Search for the cell housing the specified text and yield its (X, Y) center coordinate. 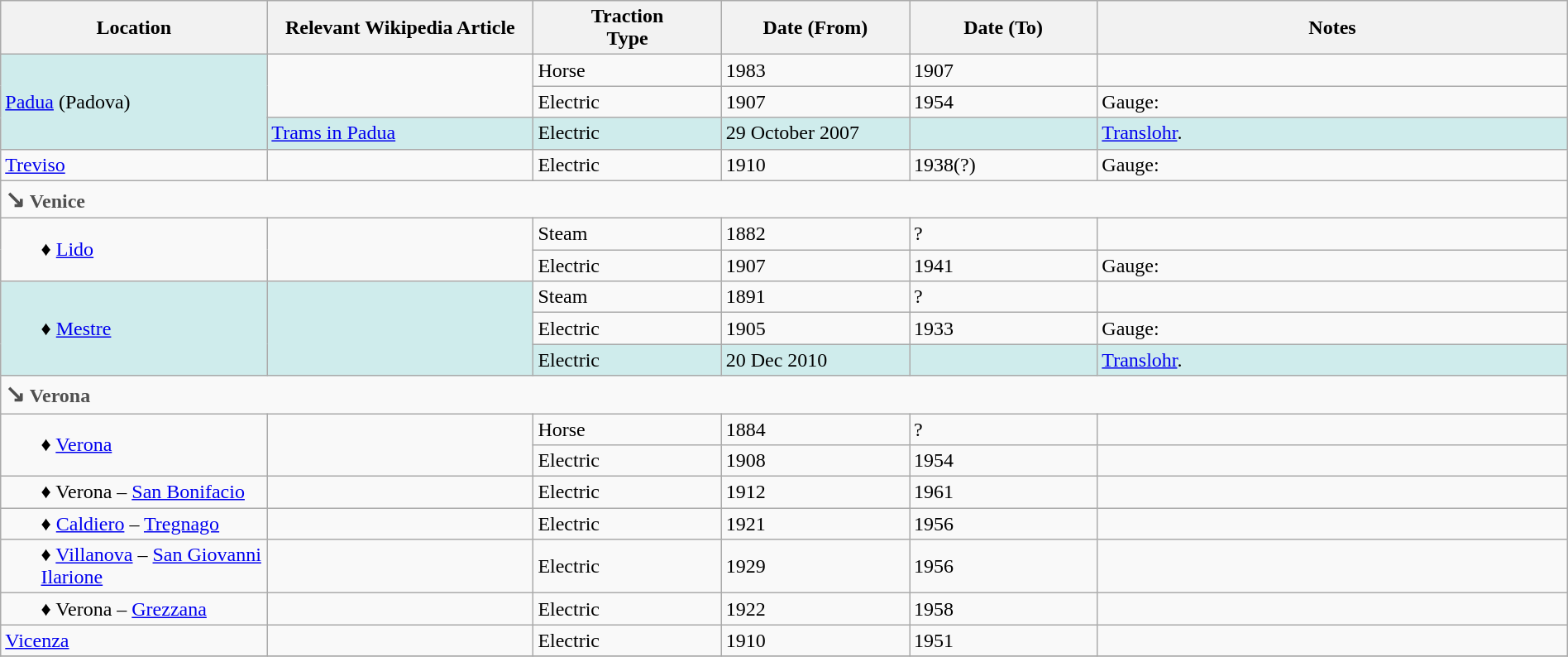
Vicenza (134, 640)
1921 (815, 524)
Padua (Padova) (134, 102)
Treviso (134, 165)
20 Dec 2010 (815, 360)
♦ Villanova – San Giovanni Ilarione (134, 566)
1882 (815, 234)
Location (134, 28)
Trams in Padua (400, 133)
♦ Mestre (134, 328)
1958 (1004, 609)
1983 (815, 70)
1961 (1004, 492)
1912 (815, 492)
♦ Verona – Grezzana (134, 609)
Notes (1332, 28)
1929 (815, 566)
♦ Verona (134, 445)
1951 (1004, 640)
1905 (815, 328)
↘ Venice (784, 199)
1941 (1004, 266)
♦ Lido (134, 250)
♦ Verona – San Bonifacio (134, 492)
Date (To) (1004, 28)
1938(?) (1004, 165)
♦ Caldiero – Tregnago (134, 524)
1933 (1004, 328)
Date (From) (815, 28)
1908 (815, 461)
29 October 2007 (815, 133)
Relevant Wikipedia Article (400, 28)
1884 (815, 429)
↘ Verona (784, 395)
TractionType (627, 28)
1891 (815, 297)
1922 (815, 609)
